Identify which cell holds the provided text, then report its (x, y) central coordinate. 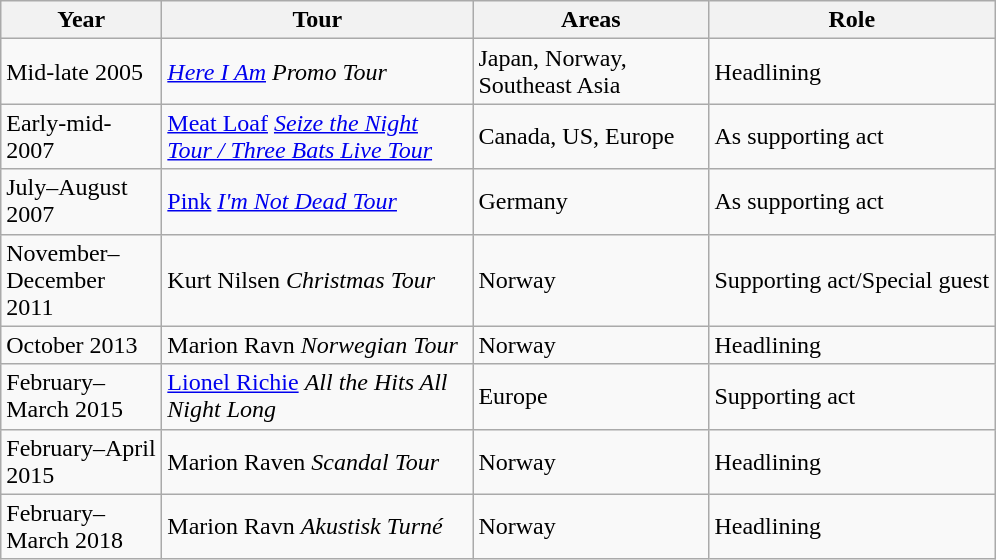
Role (852, 20)
Areas (591, 20)
Pink I'm Not Dead Tour (318, 202)
February–March 2018 (82, 526)
Here I Am Promo Tour (318, 72)
Supporting act/Special guest (852, 280)
Supporting act (852, 396)
Year (82, 20)
Early-mid-2007 (82, 136)
Kurt Nilsen Christmas Tour (318, 280)
October 2013 (82, 345)
Marion Ravn Akustisk Turné (318, 526)
July–August 2007 (82, 202)
Marion Raven Scandal Tour (318, 462)
November–December 2011 (82, 280)
Japan, Norway, Southeast Asia (591, 72)
Europe (591, 396)
Germany (591, 202)
February–March 2015 (82, 396)
Canada, US, Europe (591, 136)
Lionel Richie All the Hits All Night Long (318, 396)
February–April 2015 (82, 462)
Meat Loaf Seize the Night Tour / Three Bats Live Tour (318, 136)
Marion Ravn Norwegian Tour (318, 345)
Mid-late 2005 (82, 72)
Tour (318, 20)
